For the text-containing cell, return its midpoint in (X, Y) coordinate format. 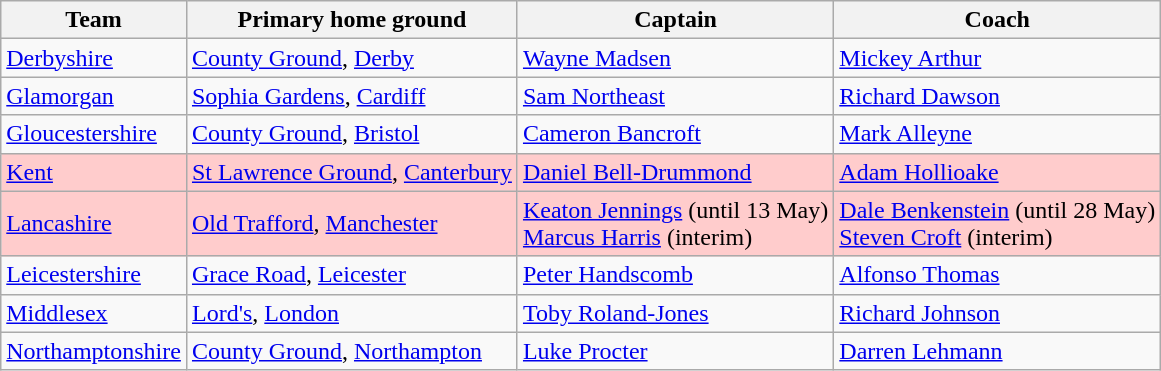
Team (94, 20)
Adam Hollioake (998, 172)
Wayne Madsen (675, 58)
Alfonso Thomas (998, 275)
Daniel Bell-Drummond (675, 172)
Northamptonshire (94, 351)
Kent (94, 172)
Grace Road, Leicester (352, 275)
Sam Northeast (675, 96)
Mickey Arthur (998, 58)
Primary home ground (352, 20)
Peter Handscomb (675, 275)
Captain (675, 20)
Mark Alleyne (998, 134)
Middlesex (94, 313)
Lancashire (94, 224)
Dale Benkenstein (until 28 May)Steven Croft (interim) (998, 224)
County Ground, Bristol (352, 134)
Toby Roland-Jones (675, 313)
Glamorgan (94, 96)
Leicestershire (94, 275)
Derbyshire (94, 58)
County Ground, Derby (352, 58)
Lord's, London (352, 313)
Keaton Jennings (until 13 May)Marcus Harris (interim) (675, 224)
St Lawrence Ground, Canterbury (352, 172)
Darren Lehmann (998, 351)
County Ground, Northampton (352, 351)
Richard Johnson (998, 313)
Richard Dawson (998, 96)
Gloucestershire (94, 134)
Sophia Gardens, Cardiff (352, 96)
Old Trafford, Manchester (352, 224)
Cameron Bancroft (675, 134)
Luke Procter (675, 351)
Coach (998, 20)
